Identify which cell holds the provided text, then report its [X, Y] central coordinate. 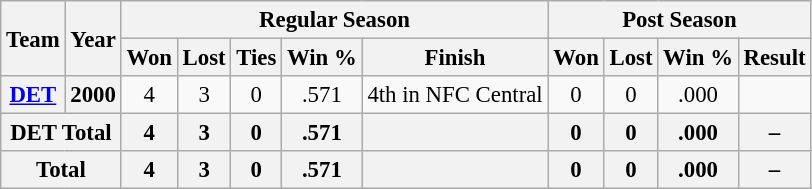
DET [33, 95]
Post Season [680, 20]
Year [93, 38]
Total [61, 170]
Finish [455, 58]
DET Total [61, 133]
2000 [93, 95]
Ties [256, 58]
Regular Season [334, 20]
4th in NFC Central [455, 95]
Result [774, 58]
Team [33, 38]
